Find where the given text appears and provide that cell's center as [X, Y] coordinate. 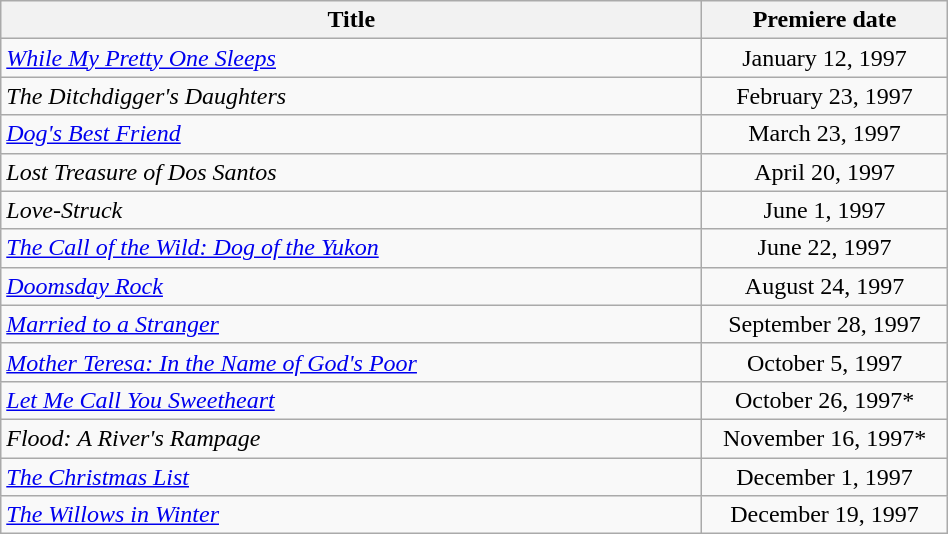
Dog's Best Friend [352, 134]
Premiere date [824, 20]
January 12, 1997 [824, 58]
Flood: A River's Rampage [352, 438]
The Call of the Wild: Dog of the Yukon [352, 248]
Let Me Call You Sweetheart [352, 400]
June 1, 1997 [824, 210]
The Christmas List [352, 477]
October 26, 1997* [824, 400]
Love-Struck [352, 210]
October 5, 1997 [824, 362]
The Ditchdigger's Daughters [352, 96]
December 19, 1997 [824, 515]
December 1, 1997 [824, 477]
Mother Teresa: In the Name of God's Poor [352, 362]
November 16, 1997* [824, 438]
April 20, 1997 [824, 172]
The Willows in Winter [352, 515]
Doomsday Rock [352, 286]
Lost Treasure of Dos Santos [352, 172]
While My Pretty One Sleeps [352, 58]
February 23, 1997 [824, 96]
March 23, 1997 [824, 134]
June 22, 1997 [824, 248]
Married to a Stranger [352, 324]
August 24, 1997 [824, 286]
September 28, 1997 [824, 324]
Title [352, 20]
